Identify which cell holds the provided text, then report its (X, Y) central coordinate. 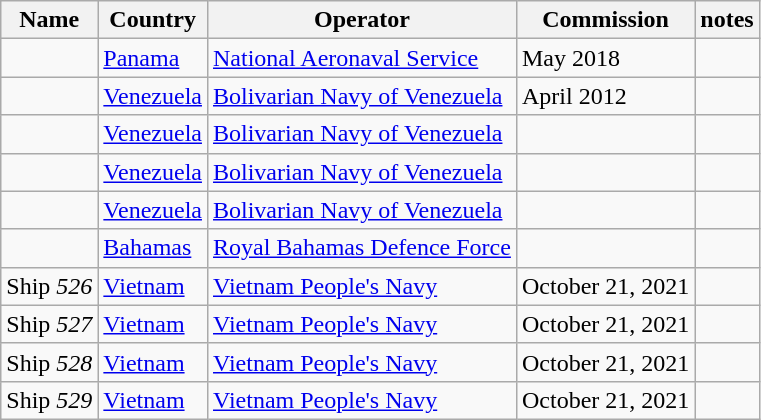
Name (50, 20)
April 2012 (605, 96)
Country (153, 20)
Commission (605, 20)
Panama (153, 58)
Ship 529 (50, 400)
Bahamas (153, 248)
Ship 527 (50, 324)
Operator (362, 20)
Royal Bahamas Defence Force (362, 248)
May 2018 (605, 58)
notes (727, 20)
Ship 528 (50, 362)
National Aeronaval Service (362, 58)
Ship 526 (50, 286)
